For the text-containing cell, return its midpoint in [x, y] coordinate format. 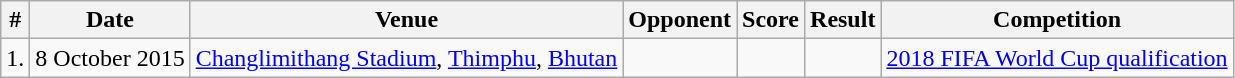
Venue [406, 20]
2018 FIFA World Cup qualification [1057, 58]
Opponent [680, 20]
Date [110, 20]
Result [843, 20]
Changlimithang Stadium, Thimphu, Bhutan [406, 58]
Competition [1057, 20]
Score [771, 20]
1. [16, 58]
# [16, 20]
8 October 2015 [110, 58]
